From the cell containing the given text, extract its center point as [X, Y] coordinate. 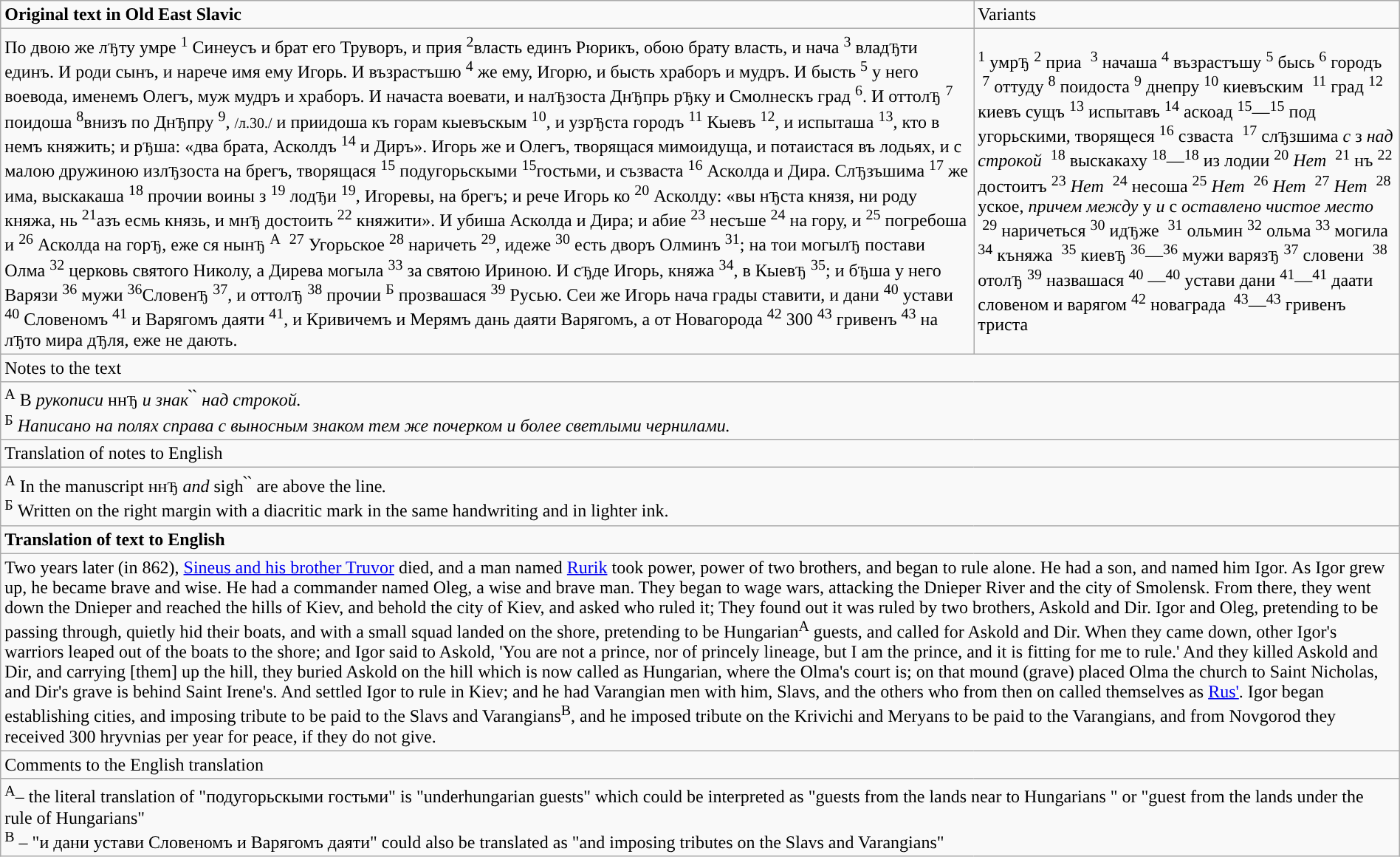
Variants [1187, 15]
Comments to the English translation [700, 765]
Translation of text to English [700, 539]
Translation of notes to English [700, 454]
А В рукописи ннЂ и знак ̀ ̀ над строкой.Б Написано на полях справа с выносным знаком тем же почерком и более светлыми чернилами. [700, 411]
Original text in Old East Slavic [487, 15]
Notes to the text [700, 368]
